Identify which cell holds the provided text, then report its [X, Y] central coordinate. 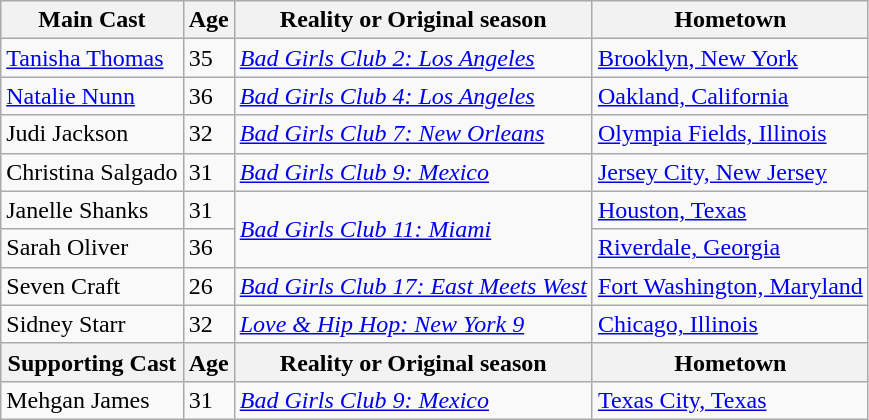
Sarah Oliver [92, 248]
Natalie Nunn [92, 96]
Tanisha Thomas [92, 58]
Chicago, Illinois [730, 324]
Jersey City, New Jersey [730, 172]
Riverdale, Georgia [730, 248]
Supporting Cast [92, 362]
26 [208, 286]
Bad Girls Club 11: Miami [413, 229]
35 [208, 58]
Oakland, California [730, 96]
Mehgan James [92, 400]
Janelle Shanks [92, 210]
Houston, Texas [730, 210]
Judi Jackson [92, 134]
Brooklyn, New York [730, 58]
Love & Hip Hop: New York 9 [413, 324]
Main Cast [92, 20]
Bad Girls Club 2: Los Angeles [413, 58]
Christina Salgado [92, 172]
Sidney Starr [92, 324]
Bad Girls Club 4: Los Angeles [413, 96]
Seven Craft [92, 286]
Bad Girls Club 17: East Meets West [413, 286]
Olympia Fields, Illinois [730, 134]
Bad Girls Club 7: New Orleans [413, 134]
Texas City, Texas [730, 400]
Fort Washington, Maryland [730, 286]
